Scan for the cell matching the given text and deliver its (X, Y) coordinate at center. 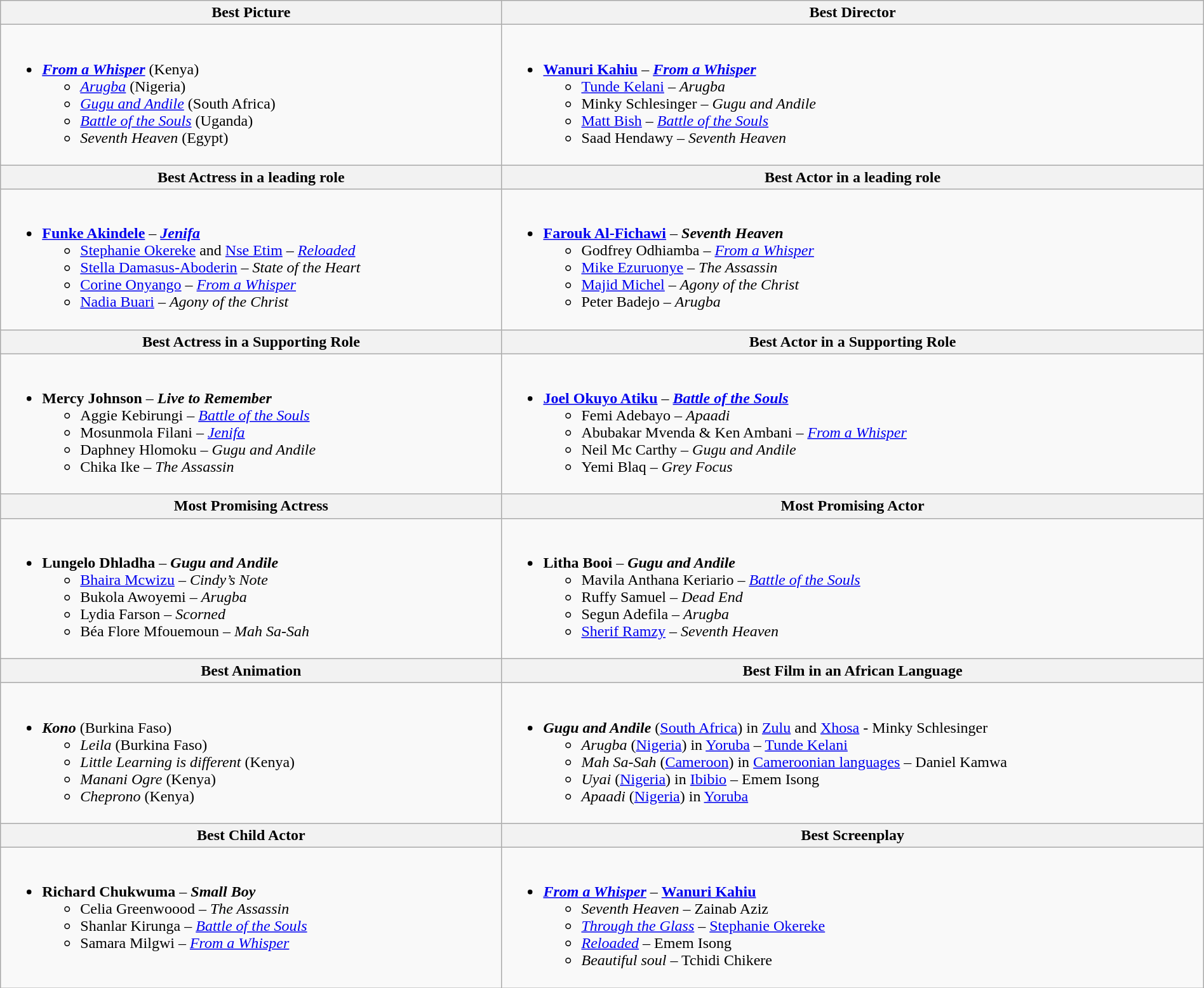
Most Promising Actor (852, 506)
Richard Chukwuma – Small BoyCelia Greenwoood – The AssassinShanlar Kirunga – Battle of the SoulsSamara Milgwi – From a Whisper (251, 917)
From a Whisper (Kenya)Arugba (Nigeria)Gugu and Andile (South Africa)Battle of the Souls (Uganda)Seventh Heaven (Egypt) (251, 95)
Best Actress in a Supporting Role (251, 342)
Best Screenplay (852, 835)
Wanuri Kahiu – From a WhisperTunde Kelani – ArugbaMinky Schlesinger – Gugu and AndileMatt Bish – Battle of the SoulsSaad Hendawy – Seventh Heaven (852, 95)
Lungelo Dhladha – Gugu and AndileBhaira Mcwizu – Cindy’s NoteBukola Awoyemi – ArugbaLydia Farson – ScornedBéa Flore Mfouemoun – Mah Sa-Sah (251, 588)
Most Promising Actress (251, 506)
Best Actress in a leading role (251, 177)
Best Picture (251, 13)
Best Film in an African Language (852, 671)
Best Animation (251, 671)
Litha Booi – Gugu and AndileMavila Anthana Keriario – Battle of the SoulsRuffy Samuel – Dead EndSegun Adefila – ArugbaSherif Ramzy – Seventh Heaven (852, 588)
Kono (Burkina Faso)Leila (Burkina Faso)Little Learning is different (Kenya)Manani Ogre (Kenya)Cheprono (Kenya) (251, 753)
From a Whisper – Wanuri KahiuSeventh Heaven – Zainab AzizThrough the Glass – Stephanie OkerekeReloaded – Emem IsongBeautiful soul – Tchidi Chikere (852, 917)
Best Actor in a Supporting Role (852, 342)
Best Actor in a leading role (852, 177)
Best Child Actor (251, 835)
Best Director (852, 13)
